For the text-containing cell, return its midpoint in [X, Y] coordinate format. 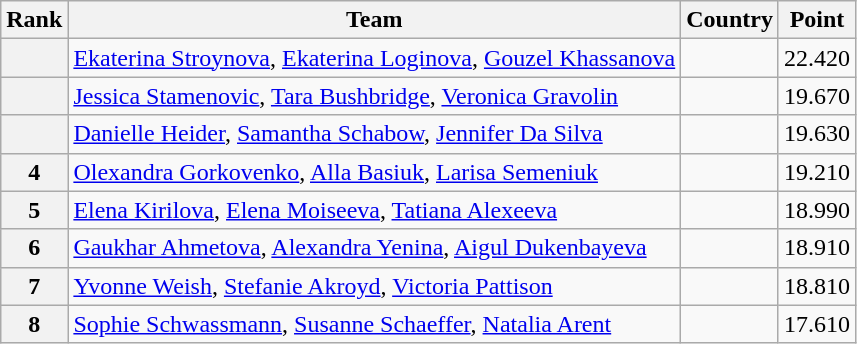
Ekaterina Stroynova, Ekaterina Loginova, Gouzel Khassanova [374, 58]
19.630 [816, 134]
Point [816, 20]
19.210 [816, 172]
Gaukhar Ahmetova, Alexandra Yenina, Aigul Dukenbayeva [374, 248]
17.610 [816, 324]
Jessica Stamenovic, Tara Bushbridge, Veronica Gravolin [374, 96]
Rank [34, 20]
6 [34, 248]
Elena Kirilova, Elena Moiseeva, Tatiana Alexeeva [374, 210]
8 [34, 324]
18.910 [816, 248]
19.670 [816, 96]
Yvonne Weish, Stefanie Akroyd, Victoria Pattison [374, 286]
18.990 [816, 210]
18.810 [816, 286]
5 [34, 210]
7 [34, 286]
4 [34, 172]
22.420 [816, 58]
Sophie Schwassmann, Susanne Schaeffer, Natalia Arent [374, 324]
Olexandra Gorkovenko, Alla Basiuk, Larisa Semeniuk [374, 172]
Team [374, 20]
Country [730, 20]
Danielle Heider, Samantha Schabow, Jennifer Da Silva [374, 134]
